Return the (X, Y) coordinate for the center point of the cell that contains the specified text.  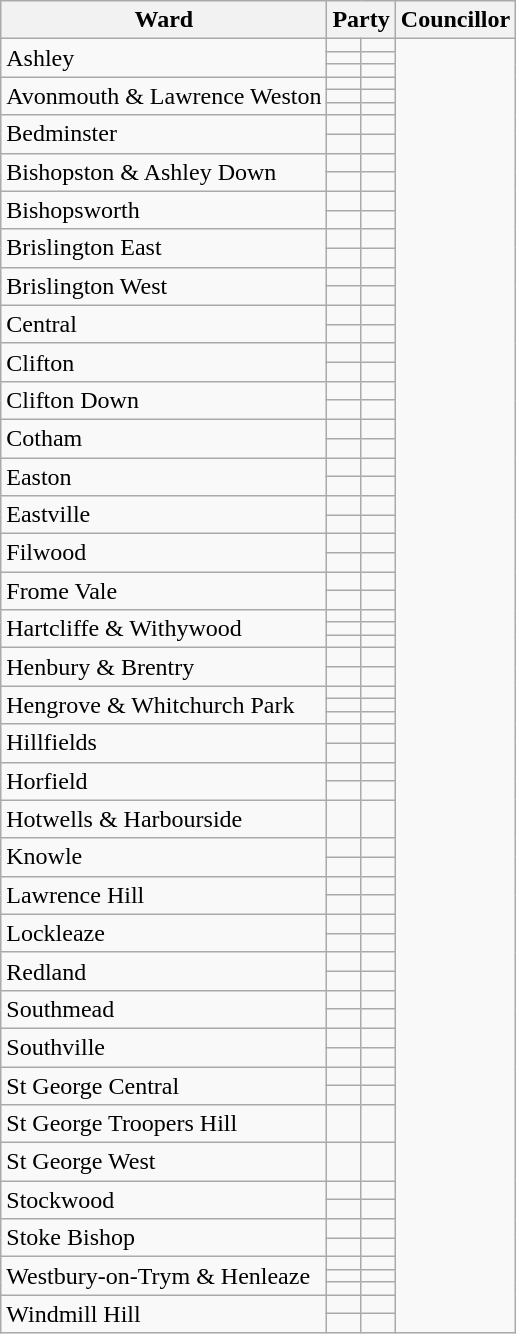
St George Central (164, 1085)
Southmead (164, 1009)
St George Troopers Hill (164, 1124)
Hillfields (164, 743)
Knowle (164, 857)
Lawrence Hill (164, 895)
Hengrove & Whitchurch Park (164, 705)
Frome Vale (164, 591)
Lockleaze (164, 933)
Hartcliffe & Withywood (164, 629)
Councillor (455, 20)
Bedminster (164, 134)
St George West (164, 1162)
Filwood (164, 553)
Party (361, 20)
Avonmouth & Lawrence Weston (164, 96)
Redland (164, 971)
Ashley (164, 58)
Bishopston & Ashley Down (164, 172)
Ward (164, 20)
Easton (164, 477)
Southville (164, 1047)
Henbury & Brentry (164, 667)
Westbury-on-Trym & Henleaze (164, 1276)
Stockwood (164, 1200)
Windmill Hill (164, 1314)
Brislington East (164, 248)
Bishopsworth (164, 210)
Central (164, 324)
Stoke Bishop (164, 1238)
Cotham (164, 438)
Brislington West (164, 286)
Hotwells & Harbourside (164, 819)
Horfield (164, 781)
Clifton Down (164, 400)
Eastville (164, 515)
Clifton (164, 362)
